Locate the cell with the specified text and output its (X, Y) center coordinate. 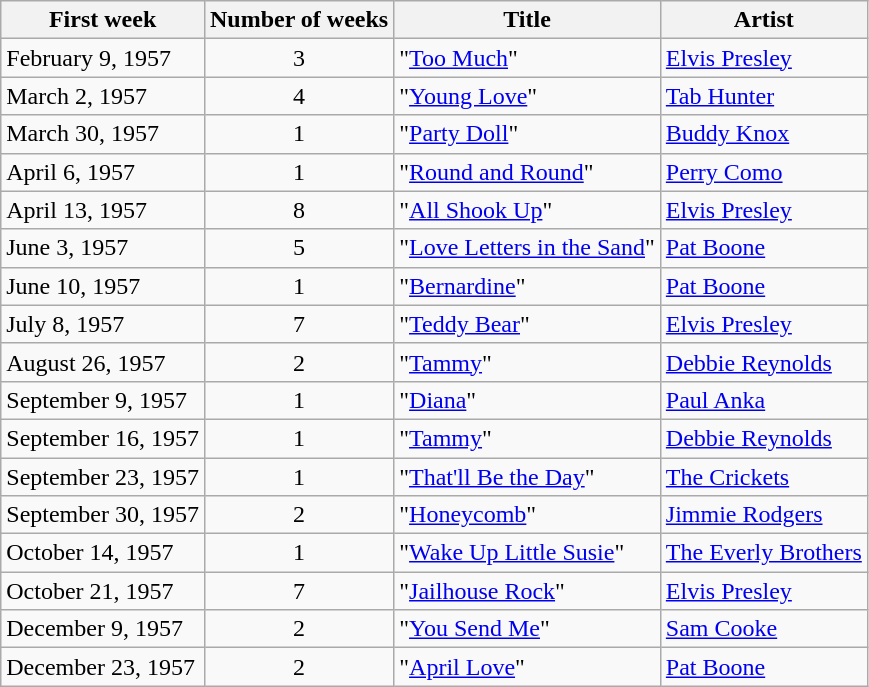
8 (298, 210)
"Love Letters in the Sand" (528, 248)
"Jailhouse Rock" (528, 591)
Sam Cooke (764, 629)
"Honeycomb" (528, 515)
August 26, 1957 (103, 362)
"Young Love" (528, 96)
"Wake Up Little Susie" (528, 553)
June 3, 1957 (103, 248)
Number of weeks (298, 20)
The Crickets (764, 477)
Paul Anka (764, 400)
"Party Doll" (528, 134)
"Diana" (528, 400)
March 2, 1957 (103, 96)
Buddy Knox (764, 134)
September 9, 1957 (103, 400)
April 13, 1957 (103, 210)
July 8, 1957 (103, 324)
December 23, 1957 (103, 667)
June 10, 1957 (103, 286)
"That'll Be the Day" (528, 477)
"April Love" (528, 667)
October 14, 1957 (103, 553)
Tab Hunter (764, 96)
First week (103, 20)
October 21, 1957 (103, 591)
December 9, 1957 (103, 629)
February 9, 1957 (103, 58)
3 (298, 58)
September 23, 1957 (103, 477)
April 6, 1957 (103, 172)
"All Shook Up" (528, 210)
March 30, 1957 (103, 134)
September 16, 1957 (103, 438)
Artist (764, 20)
"You Send Me" (528, 629)
"Teddy Bear" (528, 324)
4 (298, 96)
The Everly Brothers (764, 553)
"Bernardine" (528, 286)
September 30, 1957 (103, 515)
Title (528, 20)
Perry Como (764, 172)
"Too Much" (528, 58)
Jimmie Rodgers (764, 515)
5 (298, 248)
"Round and Round" (528, 172)
